Determine the [x, y] coordinate at the center of the cell enclosing the given text.  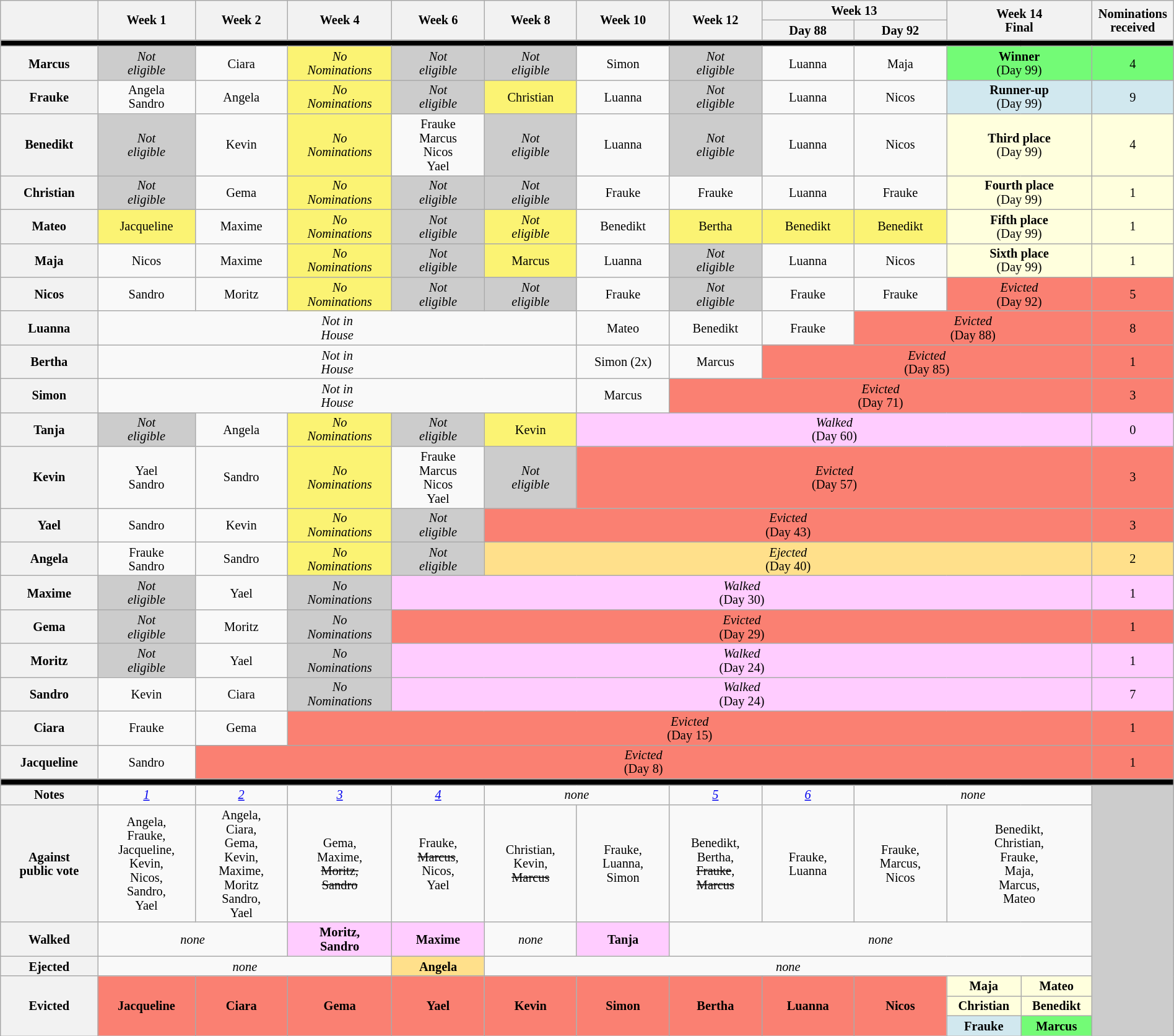
Frauke,Luanna,Simon [623, 863]
0 [1133, 430]
Evicted(Day 43) [788, 525]
Evicted(Day 15) [690, 728]
Gema,Maxime,Moritz,Sandro [339, 863]
Week 13 [854, 10]
Week 1 [146, 20]
YaelSandro [146, 477]
Evicted(Day 85) [926, 362]
Evicted(Day 71) [881, 395]
Week 14Final [1019, 20]
FraukeSandro [146, 559]
8 [1133, 328]
Walked(Day 60) [834, 430]
Evicted(Day 57) [834, 477]
Week 12 [716, 20]
AngelaSandro [146, 97]
Walked [50, 939]
Day 92 [900, 30]
6 [807, 794]
Angela,Frauke,Jacqueline,Kevin,Nicos,Sandro,Yael [146, 863]
Fourth place(Day 99) [1019, 192]
Againstpublic vote [50, 863]
Ejected(Day 40) [788, 559]
Runner-up(Day 99) [1019, 97]
Week 10 [623, 20]
Evicted(Day 92) [1019, 294]
Week 6 [438, 20]
7 [1133, 694]
Sixth place(Day 99) [1019, 260]
Third place(Day 99) [1019, 145]
Winner(Day 99) [1019, 63]
Week 2 [241, 20]
Frauke,Marcus,Nicos,Yael [438, 863]
Week 4 [339, 20]
Evicted [50, 1006]
Nominationsreceived [1133, 20]
Angela,Ciara,Gema,Kevin,Maxime,MoritzSandro,Yael [241, 863]
Ejected [50, 966]
Frauke,Marcus,Nicos [900, 863]
Evicted(Day 29) [742, 627]
Benedikt,Christian,Frauke,Maja,Marcus,Mateo [1019, 863]
Week 8 [530, 20]
Walked(Day 30) [742, 593]
Fifth place(Day 99) [1019, 227]
Christian,Kevin,Marcus [530, 863]
Notes [50, 794]
Evicted(Day 8) [643, 762]
Frauke,Luanna [807, 863]
Moritz,Sandro [339, 939]
Benedikt,Bertha,Frauke,Marcus [716, 863]
Simon (2x) [623, 362]
Evicted(Day 88) [973, 328]
Day 88 [807, 30]
9 [1133, 97]
